Return the (x, y) coordinate for the center point of the cell that contains the specified text.  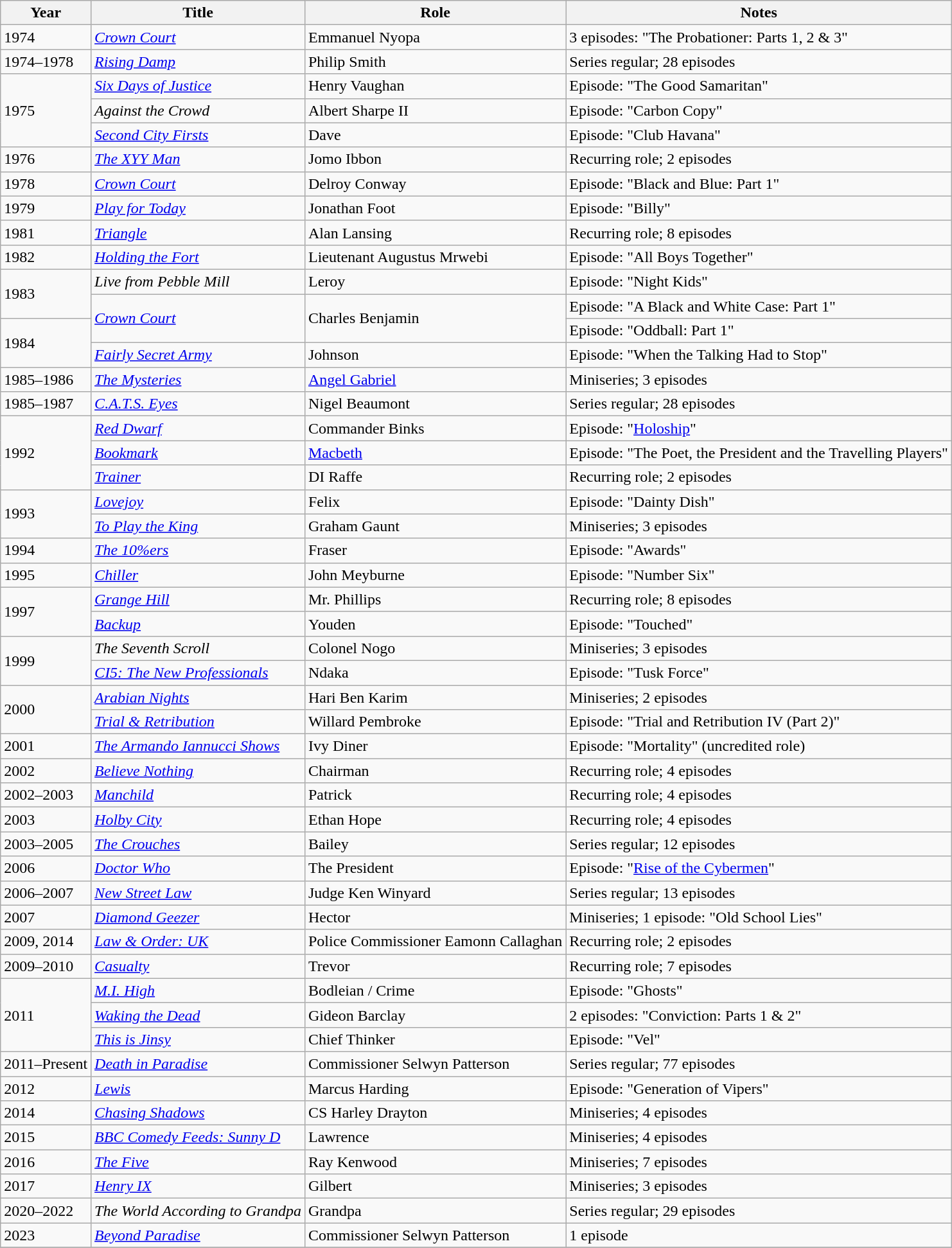
Chief Thinker (435, 1039)
Trevor (435, 966)
Play for Today (198, 208)
Role (435, 13)
Graham Gaunt (435, 526)
Youden (435, 624)
Lovejoy (198, 502)
Recurring role; 7 episodes (759, 966)
Series regular; 12 episodes (759, 844)
Lieutenant Augustus Mrwebi (435, 257)
Jomo Ibbon (435, 159)
Episode: "Dainty Dish" (759, 502)
Leroy (435, 281)
1976 (46, 159)
2003 (46, 820)
Live from Pebble Mill (198, 281)
Episode: "Billy" (759, 208)
2006–2007 (46, 893)
Episode: "Rise of the Cybermen" (759, 868)
1978 (46, 184)
Judge Ken Winyard (435, 893)
Ethan Hope (435, 820)
The Five (198, 1162)
2011–Present (46, 1064)
Ivy Diner (435, 746)
Second City Firsts (198, 135)
Episode: "Generation of Vipers" (759, 1089)
Law & Order: UK (198, 942)
1994 (46, 550)
2009, 2014 (46, 942)
Holby City (198, 820)
1974–1978 (46, 62)
1993 (46, 514)
Ndaka (435, 672)
Angel Gabriel (435, 380)
2007 (46, 917)
Believe Nothing (198, 771)
Grandpa (435, 1211)
Episode: "Tusk Force" (759, 672)
Macbeth (435, 453)
Bodleian / Crime (435, 990)
Trial & Retribution (198, 722)
Dave (435, 135)
The Seventh Scroll (198, 648)
2014 (46, 1113)
Grange Hill (198, 599)
Henry IX (198, 1186)
2016 (46, 1162)
1997 (46, 611)
CS Harley Drayton (435, 1113)
The Crouches (198, 844)
2015 (46, 1138)
Hari Ben Karim (435, 697)
Trainer (198, 477)
Chasing Shadows (198, 1113)
Episode: "Touched" (759, 624)
Episode: "Vel" (759, 1039)
Colonel Nogo (435, 648)
Fairly Secret Army (198, 355)
Backup (198, 624)
This is Jinsy (198, 1039)
Police Commissioner Eamonn Callaghan (435, 942)
Episode: "The Poet, the President and the Travelling Players" (759, 453)
To Play the King (198, 526)
Philip Smith (435, 62)
1982 (46, 257)
2003–2005 (46, 844)
Beyond Paradise (198, 1235)
Emmanuel Nyopa (435, 37)
Six Days of Justice (198, 86)
1983 (46, 294)
Episode: "Holoship" (759, 428)
Charles Benjamin (435, 319)
Mr. Phillips (435, 599)
2 episodes: "Conviction: Parts 1 & 2" (759, 1015)
Marcus Harding (435, 1089)
Episode: "Club Havana" (759, 135)
2017 (46, 1186)
2011 (46, 1015)
Delroy Conway (435, 184)
2012 (46, 1089)
Alan Lansing (435, 233)
Episode: "Number Six" (759, 575)
New Street Law (198, 893)
2023 (46, 1235)
Hector (435, 917)
2002 (46, 771)
Episode: "Mortality" (uncredited role) (759, 746)
Series regular; 13 episodes (759, 893)
1981 (46, 233)
Against the Crowd (198, 110)
Episode: "Awards" (759, 550)
1975 (46, 110)
Year (46, 13)
Doctor Who (198, 868)
Patrick (435, 795)
Episode: "The Good Samaritan" (759, 86)
Chairman (435, 771)
Episode: "Black and Blue: Part 1" (759, 184)
CI5: The New Professionals (198, 672)
Episode: "Ghosts" (759, 990)
Arabian Nights (198, 697)
3 episodes: "The Probationer: Parts 1, 2 & 3" (759, 37)
Willard Pembroke (435, 722)
1985–1987 (46, 404)
2006 (46, 868)
Gideon Barclay (435, 1015)
The Mysteries (198, 380)
Ray Kenwood (435, 1162)
Series regular; 29 episodes (759, 1211)
The World According to Grandpa (198, 1211)
Miniseries; 1 episode: "Old School Lies" (759, 917)
Notes (759, 13)
Miniseries; 7 episodes (759, 1162)
Nigel Beaumont (435, 404)
1992 (46, 453)
The XYY Man (198, 159)
Gilbert (435, 1186)
The 10%ers (198, 550)
BBC Comedy Feeds: Sunny D (198, 1138)
Felix (435, 502)
Bookmark (198, 453)
Rising Damp (198, 62)
M.I. High (198, 990)
Waking the Dead (198, 1015)
1974 (46, 37)
1984 (46, 343)
Casualty (198, 966)
1999 (46, 660)
DI Raffe (435, 477)
The President (435, 868)
The Armando Iannucci Shows (198, 746)
1979 (46, 208)
Episode: "All Boys Together" (759, 257)
Episode: "Carbon Copy" (759, 110)
Title (198, 13)
Episode: "A Black and White Case: Part 1" (759, 306)
Diamond Geezer (198, 917)
Lawrence (435, 1138)
C.A.T.S. Eyes (198, 404)
Lewis (198, 1089)
Chiller (198, 575)
1995 (46, 575)
Jonathan Foot (435, 208)
Fraser (435, 550)
Red Dwarf (198, 428)
1 episode (759, 1235)
2009–2010 (46, 966)
Henry Vaughan (435, 86)
Episode: "When the Talking Had to Stop" (759, 355)
2000 (46, 709)
Death in Paradise (198, 1064)
John Meyburne (435, 575)
Holding the Fort (198, 257)
Series regular; 77 episodes (759, 1064)
Manchild (198, 795)
2002–2003 (46, 795)
Miniseries; 2 episodes (759, 697)
Johnson (435, 355)
2020–2022 (46, 1211)
1985–1986 (46, 380)
Triangle (198, 233)
Episode: "Night Kids" (759, 281)
Albert Sharpe II (435, 110)
Bailey (435, 844)
2001 (46, 746)
Episode: "Oddball: Part 1" (759, 331)
Episode: "Trial and Retribution IV (Part 2)" (759, 722)
Commander Binks (435, 428)
